Output the (X, Y) coordinate of the center of the cell containing the given text.  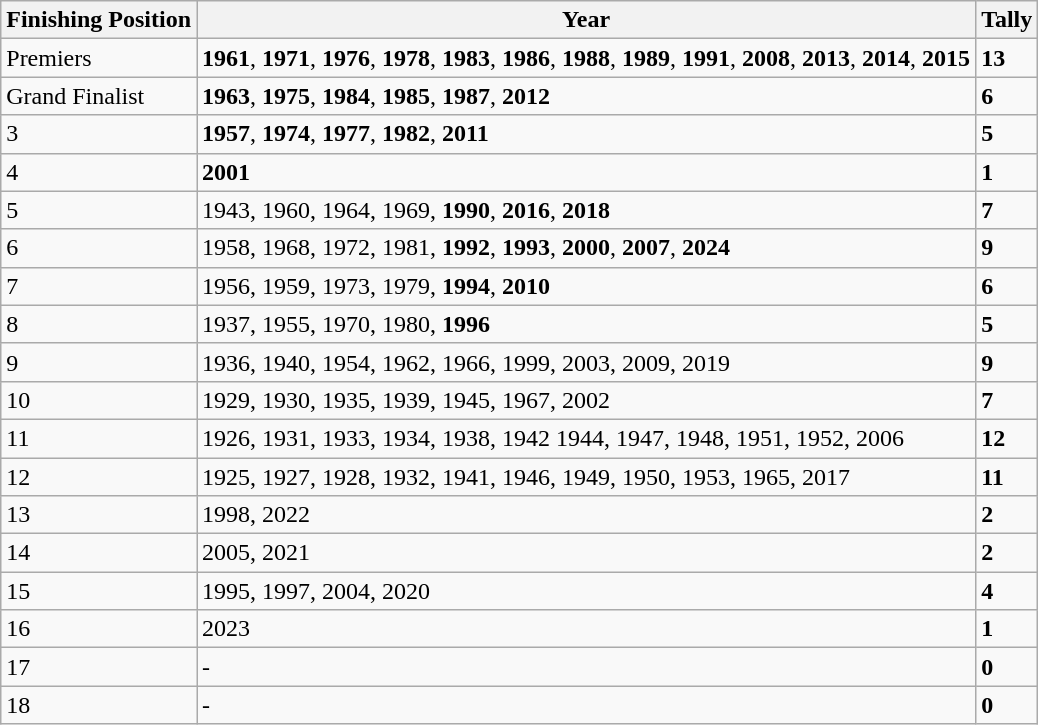
1958, 1968, 1972, 1981, 1992, 1993, 2000, 2007, 2024 (586, 248)
1926, 1931, 1933, 1934, 1938, 1942 1944, 1947, 1948, 1951, 1952, 2006 (586, 438)
1957, 1974, 1977, 1982, 2011 (586, 134)
2001 (586, 172)
1937, 1955, 1970, 1980, 1996 (586, 324)
3 (99, 134)
2023 (586, 629)
16 (99, 629)
2005, 2021 (586, 553)
10 (99, 400)
Year (586, 20)
1943, 1960, 1964, 1969, 1990, 2016, 2018 (586, 210)
Finishing Position (99, 20)
8 (99, 324)
14 (99, 553)
1995, 1997, 2004, 2020 (586, 591)
15 (99, 591)
1925, 1927, 1928, 1932, 1941, 1946, 1949, 1950, 1953, 1965, 2017 (586, 477)
1998, 2022 (586, 515)
1929, 1930, 1935, 1939, 1945, 1967, 2002 (586, 400)
1963, 1975, 1984, 1985, 1987, 2012 (586, 96)
1936, 1940, 1954, 1962, 1966, 1999, 2003, 2009, 2019 (586, 362)
18 (99, 705)
17 (99, 667)
1956, 1959, 1973, 1979, 1994, 2010 (586, 286)
Tally (1007, 20)
Grand Finalist (99, 96)
Premiers (99, 58)
1961, 1971, 1976, 1978, 1983, 1986, 1988, 1989, 1991, 2008, 2013, 2014, 2015 (586, 58)
